Pinpoint the cell where the given text exists, returning its [x, y] midpoint coordinate. 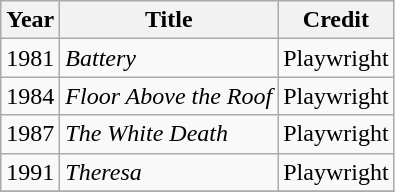
The White Death [169, 134]
1991 [30, 172]
1987 [30, 134]
1981 [30, 58]
Theresa [169, 172]
1984 [30, 96]
Floor Above the Roof [169, 96]
Year [30, 20]
Credit [336, 20]
Battery [169, 58]
Title [169, 20]
